Detect which cell encompasses the target text, then output its [x, y] center coordinate. 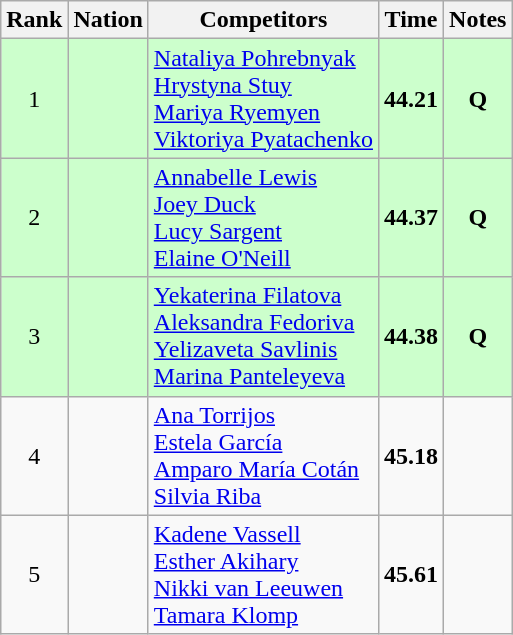
Annabelle LewisJoey DuckLucy SargentElaine O'Neill [263, 218]
44.37 [410, 218]
1 [34, 98]
45.18 [410, 456]
44.38 [410, 336]
Yekaterina FilatovaAleksandra FedorivaYelizaveta SavlinisMarina Panteleyeva [263, 336]
Time [410, 20]
Kadene VassellEsther AkiharyNikki van LeeuwenTamara Klomp [263, 574]
45.61 [410, 574]
3 [34, 336]
44.21 [410, 98]
5 [34, 574]
Ana TorrijosEstela GarcíaAmparo María CotánSilvia Riba [263, 456]
Nation [108, 20]
Notes [478, 20]
4 [34, 456]
Nataliya PohrebnyakHrystyna StuyMariya RyemyenViktoriya Pyatachenko [263, 98]
Competitors [263, 20]
2 [34, 218]
Rank [34, 20]
